Find where the given text appears and provide that cell's center as (x, y) coordinate. 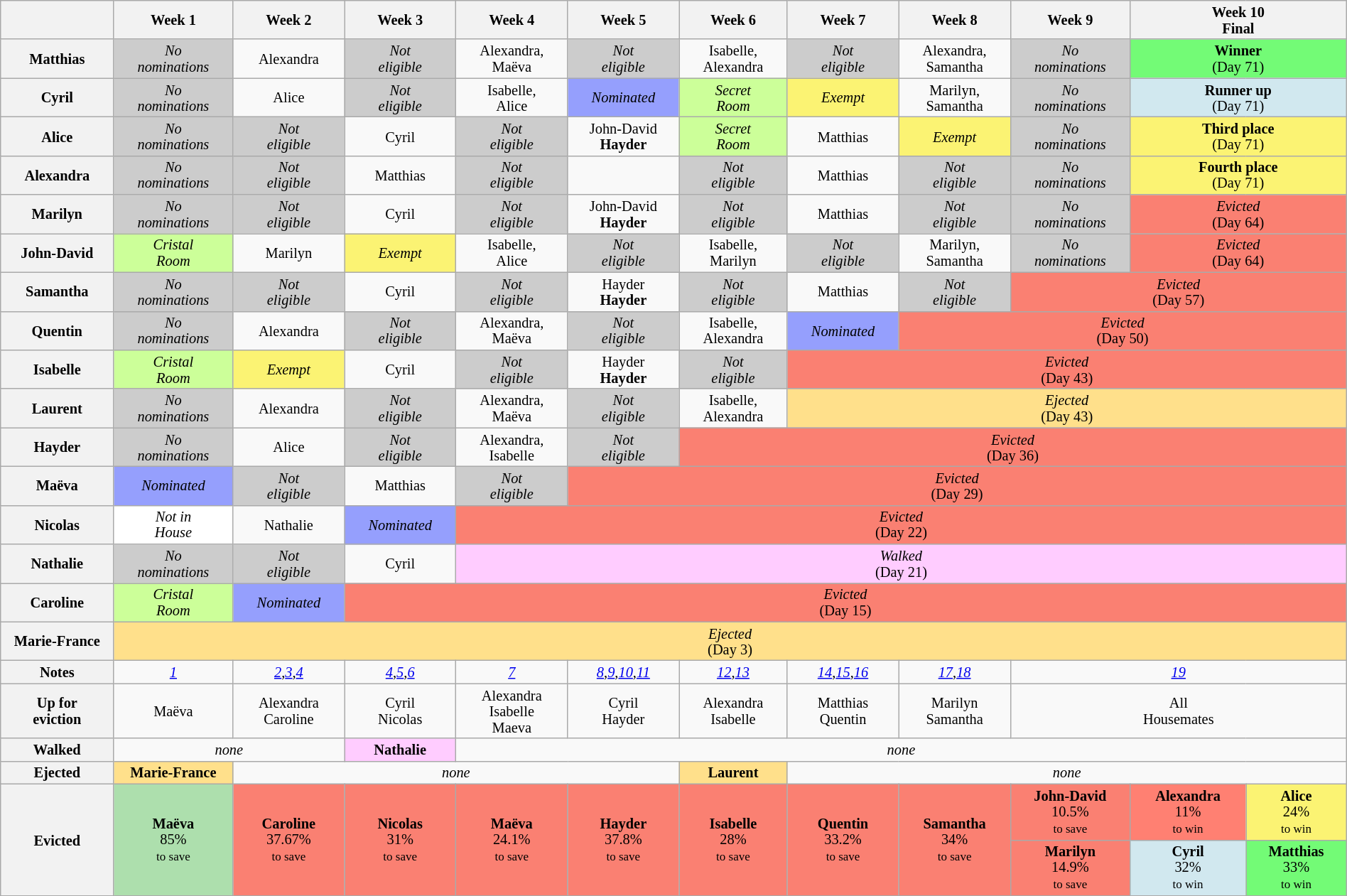
CyrilNicolas (401, 711)
Fourth place(Day 71) (1238, 175)
Walked(Day 21) (902, 564)
Week 7 (843, 20)
17,18 (955, 672)
Caroline (57, 603)
Evicted(Day 50) (1122, 331)
Week 4 (512, 20)
Evicted(Day 29) (957, 486)
Isabelle28%to save (733, 840)
Maëva24.1%to save (512, 840)
AlexandraCaroline (288, 711)
7 (512, 672)
Isabelle,Marilyn (733, 253)
Alexandra11%to win (1188, 811)
Quentin (57, 331)
Cyril32%to win (1188, 868)
Ejected(Day 43) (1067, 408)
Week 8 (955, 20)
Week 3 (401, 20)
Isabelle (57, 369)
Alexandra,Samantha (955, 58)
Evicted(Day 15) (845, 603)
19 (1178, 672)
Week 1 (173, 20)
12,13 (733, 672)
Caroline37.67%to save (288, 840)
Hayder (57, 448)
Alexandra,Isabelle (512, 448)
Runner up(Day 71) (1238, 98)
Up foreviction (57, 711)
Hayder37.8%to save (624, 840)
MatthiasQuentin (843, 711)
Evicted(Day 36) (1013, 448)
1 (173, 672)
Walked (57, 750)
AllHousemates (1178, 711)
4,5,6 (401, 672)
Ejected(Day 3) (730, 641)
Week 9 (1070, 20)
Matthias33%to win (1297, 868)
AlexandraIsabelle (733, 711)
CyrilHayder (624, 711)
2,3,4 (288, 672)
Quentin33.2%to save (843, 840)
AlexandraIsabelleMaeva (512, 711)
Notes (57, 672)
Ejected (57, 772)
Week 5 (624, 20)
Nicolas (57, 524)
Samantha34%to save (955, 840)
Evicted(Day 22) (902, 524)
MarilynSamantha (955, 711)
Alice24%to win (1297, 811)
Maëva85%to save (173, 840)
Winner(Day 71) (1238, 58)
14,15,16 (843, 672)
John-David10.5%to save (1070, 811)
Week 2 (288, 20)
Evicted(Day 57) (1178, 291)
Third place(Day 71) (1238, 136)
Week 10Final (1238, 20)
Marilyn14.9%to save (1070, 868)
Samantha (57, 291)
Nicolas31%to save (401, 840)
Evicted(Day 43) (1067, 369)
8,9,10,11 (624, 672)
John-David (57, 253)
Not inHouse (173, 524)
Evicted (57, 840)
Week 6 (733, 20)
